From the cell containing the given text, extract its center point as [X, Y] coordinate. 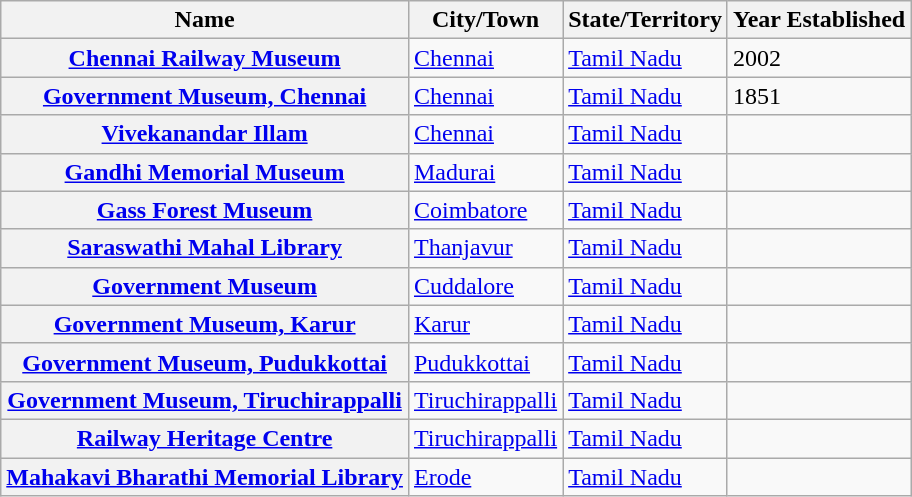
Madurai [485, 172]
Saraswathi Mahal Library [205, 248]
Gandhi Memorial Museum [205, 172]
Gass Forest Museum [205, 210]
Government Museum, Pudukkottai [205, 362]
Year Established [818, 20]
2002 [818, 58]
Government Museum, Tiruchirappalli [205, 400]
Name [205, 20]
City/Town [485, 20]
Government Museum [205, 286]
Erode [485, 477]
Railway Heritage Centre [205, 438]
Chennai Railway Museum [205, 58]
Cuddalore [485, 286]
1851 [818, 96]
State/Territory [646, 20]
Mahakavi Bharathi Memorial Library [205, 477]
Vivekanandar Illam [205, 134]
Karur [485, 324]
Government Museum, Karur [205, 324]
Pudukkottai [485, 362]
Coimbatore [485, 210]
Thanjavur [485, 248]
Government Museum, Chennai [205, 96]
